From the cell containing the given text, extract its center point as (x, y) coordinate. 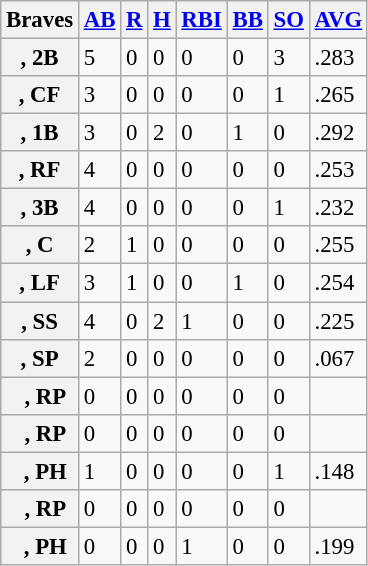
AB (99, 20)
.265 (338, 95)
, 3B (40, 208)
, SS (40, 321)
.255 (338, 245)
.199 (338, 546)
R (134, 20)
H (162, 20)
.253 (338, 170)
, C (40, 245)
, 1B (40, 133)
.292 (338, 133)
, SP (40, 358)
.254 (338, 283)
, CF (40, 95)
, RF (40, 170)
Braves (40, 20)
.232 (338, 208)
AVG (338, 20)
.148 (338, 471)
SO (288, 20)
.225 (338, 321)
.067 (338, 358)
BB (248, 20)
5 (99, 58)
, 2B (40, 58)
RBI (202, 20)
, LF (40, 283)
.283 (338, 58)
